Detect which cell encompasses the target text, then output its (x, y) center coordinate. 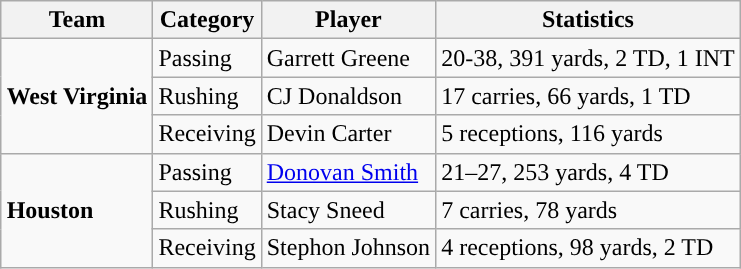
21–27, 253 yards, 4 TD (588, 172)
4 receptions, 98 yards, 2 TD (588, 248)
West Virginia (77, 96)
Devin Carter (348, 134)
17 carries, 66 yards, 1 TD (588, 96)
Player (348, 20)
Donovan Smith (348, 172)
5 receptions, 116 yards (588, 134)
Garrett Greene (348, 58)
Statistics (588, 20)
CJ Donaldson (348, 96)
Stacy Sneed (348, 210)
Stephon Johnson (348, 248)
20-38, 391 yards, 2 TD, 1 INT (588, 58)
Category (207, 20)
Team (77, 20)
Houston (77, 210)
7 carries, 78 yards (588, 210)
